Determine the (x, y) coordinate at the center of the cell enclosing the given text.  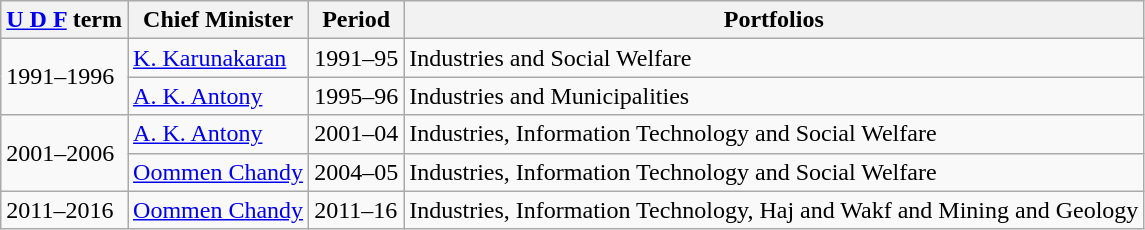
1995–96 (356, 96)
2011–16 (356, 210)
Industries and Social Welfare (774, 58)
Period (356, 20)
1991–1996 (64, 77)
Portfolios (774, 20)
U D F term (64, 20)
2004–05 (356, 172)
Industries and Municipalities (774, 96)
2001–2006 (64, 153)
Industries, Information Technology, Haj and Wakf and Mining and Geology (774, 210)
K. Karunakaran (218, 58)
1991–95 (356, 58)
Chief Minister (218, 20)
2001–04 (356, 134)
2011–2016 (64, 210)
